Return the (x, y) coordinate for the center point of the cell that contains the specified text.  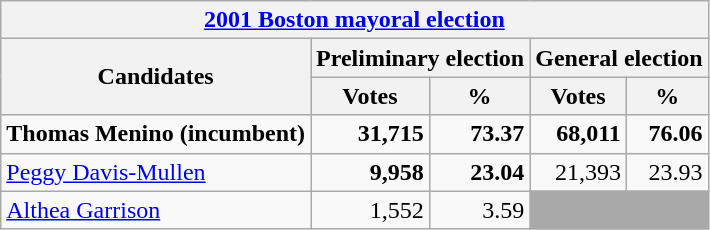
3.59 (479, 210)
Candidates (156, 77)
76.06 (667, 134)
Althea Garrison (156, 210)
73.37 (479, 134)
2001 Boston mayoral election (354, 20)
Peggy Davis-Mullen (156, 172)
1,552 (370, 210)
23.04 (479, 172)
21,393 (578, 172)
23.93 (667, 172)
9,958 (370, 172)
General election (619, 58)
Thomas Menino (incumbent) (156, 134)
31,715 (370, 134)
Preliminary election (420, 58)
68,011 (578, 134)
